For the text-containing cell, return its midpoint in [X, Y] coordinate format. 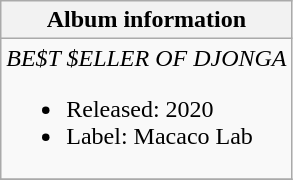
BE$T $ELLER OF DJONGAReleased: 2020Label: Macaco Lab [146, 109]
Album information [146, 20]
